Extract the (X, Y) coordinate from the center of the cell holding the provided text.  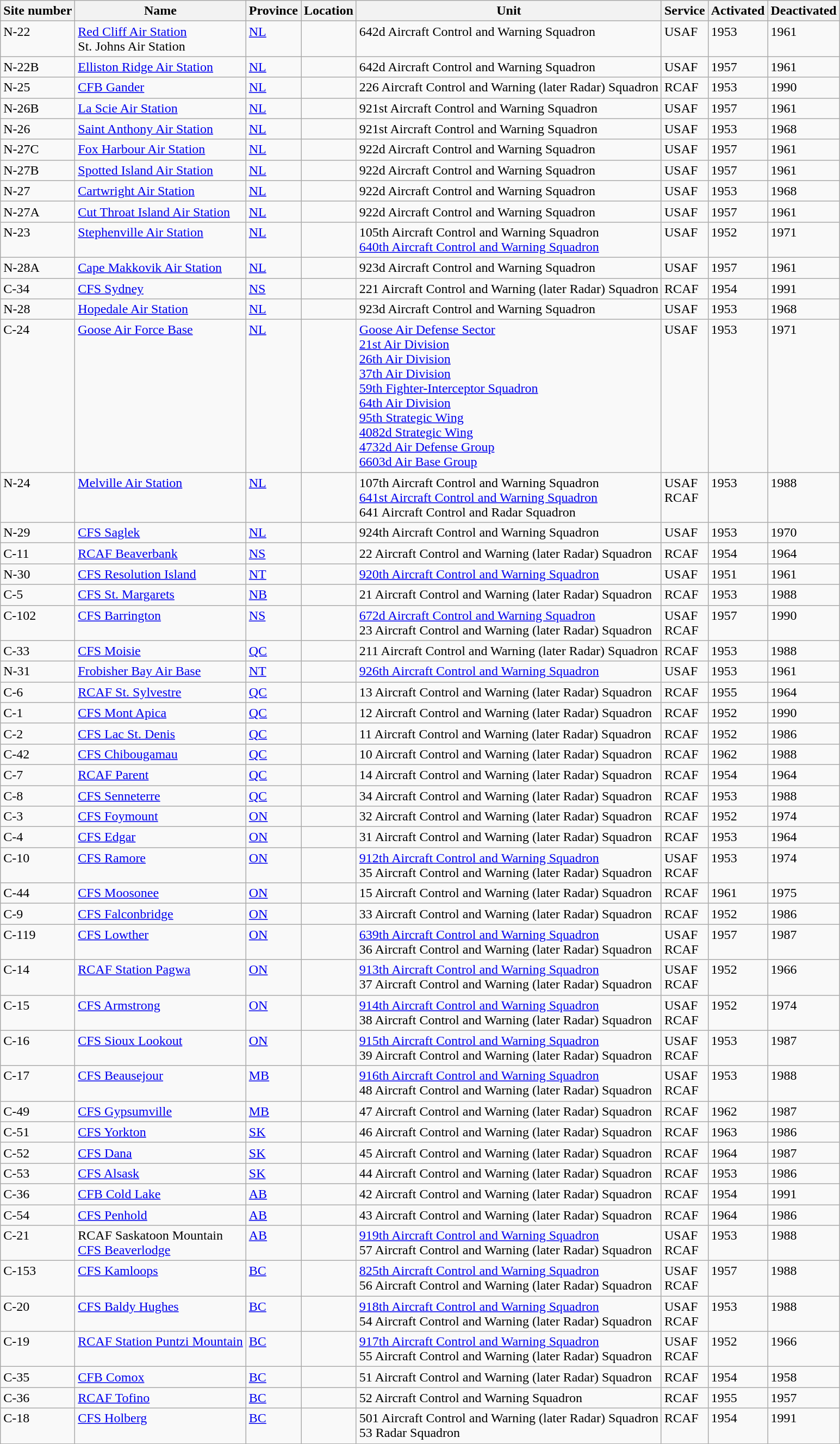
C-102 (38, 623)
211 Aircraft Control and Warning (later Radar) Squadron (509, 651)
501 Aircraft Control and Warning (later Radar) Squadron53 Radar Squadron (509, 1426)
32 Aircraft Control and Warning (later Radar) Squadron (509, 817)
22 Aircraft Control and Warning (later Radar) Squadron (509, 553)
Service (685, 11)
44 Aircraft Control and Warning (later Radar) Squadron (509, 1173)
RCAF Beaverbank (160, 553)
C-52 (38, 1153)
Saint Anthony Air Station (160, 129)
Location (329, 11)
C-6 (38, 692)
917th Aircraft Control and Warning Squadron55 Aircraft Control and Warning (later Radar) Squadron (509, 1349)
CFS Mont Apica (160, 713)
Fox Harbour Air Station (160, 150)
34 Aircraft Control and Warning (later Radar) Squadron (509, 795)
NB (273, 595)
12 Aircraft Control and Warning (later Radar) Squadron (509, 713)
RCAF Station Pagwa (160, 978)
RCAF Parent (160, 775)
CFS Beausejour (160, 1083)
C-20 (38, 1314)
RCAF Saskatoon MountainCFS Beaverlodge (160, 1243)
N-28 (38, 309)
C-18 (38, 1426)
N-27A (38, 211)
C-35 (38, 1377)
CFS Resolution Island (160, 574)
Province (273, 11)
Cape Makkovik Air Station (160, 267)
C-44 (38, 893)
Elliston Ridge Air Station (160, 67)
C-3 (38, 817)
107th Aircraft Control and Warning Squadron641st Aircraft Control and Warning Squadron641 Aircraft Control and Radar Squadron (509, 497)
CFS Armstrong (160, 1012)
912th Aircraft Control and Warning Squadron35 Aircraft Control and Warning (later Radar) Squadron (509, 866)
920th Aircraft Control and Warning Squadron (509, 574)
226 Aircraft Control and Warning (later Radar) Squadron (509, 88)
N-27 (38, 191)
CFS Chibougamau (160, 754)
31 Aircraft Control and Warning (later Radar) Squadron (509, 837)
672d Aircraft Control and Warning Squadron23 Aircraft Control and Warning (later Radar) Squadron (509, 623)
CFS Sydney (160, 289)
914th Aircraft Control and Warning Squadron38 Aircraft Control and Warning (later Radar) Squadron (509, 1012)
C-17 (38, 1083)
1958 (804, 1377)
N-22B (38, 67)
Cartwright Air Station (160, 191)
CFS Saglek (160, 533)
51 Aircraft Control and Warning (later Radar) Squadron (509, 1377)
C-54 (38, 1215)
Stephenville Air Station (160, 239)
N-27B (38, 170)
Site number (38, 11)
N-26 (38, 129)
Activated (738, 11)
43 Aircraft Control and Warning (later Radar) Squadron (509, 1215)
42 Aircraft Control and Warning (later Radar) Squadron (509, 1194)
C-21 (38, 1243)
CFS Foymount (160, 817)
N-26B (38, 108)
Deactivated (804, 11)
CFS Ramore (160, 866)
C-42 (38, 754)
C-1 (38, 713)
CFS Kamloops (160, 1279)
915th Aircraft Control and Warning Squadron39 Aircraft Control and Warning (later Radar) Squadron (509, 1048)
13 Aircraft Control and Warning (later Radar) Squadron (509, 692)
33 Aircraft Control and Warning (later Radar) Squadron (509, 914)
RCAF Tofino (160, 1398)
CFB Comox (160, 1377)
913th Aircraft Control and Warning Squadron37 Aircraft Control and Warning (later Radar) Squadron (509, 978)
Cut Throat Island Air Station (160, 211)
Melville Air Station (160, 497)
1970 (804, 533)
105th Aircraft Control and Warning Squadron640th Aircraft Control and Warning Squadron (509, 239)
14 Aircraft Control and Warning (later Radar) Squadron (509, 775)
N-22 (38, 39)
CFS Lowther (160, 942)
Name (160, 11)
Unit (509, 11)
1975 (804, 893)
CFS Sioux Lookout (160, 1048)
Frobisher Bay Air Base (160, 671)
N-23 (38, 239)
CFS Yorkton (160, 1132)
N-25 (38, 88)
924th Aircraft Control and Warning Squadron (509, 533)
CFS Falconbridge (160, 914)
639th Aircraft Control and Warning Squadron36 Aircraft Control and Warning (later Radar) Squadron (509, 942)
45 Aircraft Control and Warning (later Radar) Squadron (509, 1153)
221 Aircraft Control and Warning (later Radar) Squadron (509, 289)
Hopedale Air Station (160, 309)
CFS Barrington (160, 623)
47 Aircraft Control and Warning (later Radar) Squadron (509, 1111)
C-16 (38, 1048)
1963 (738, 1132)
C-53 (38, 1173)
Spotted Island Air Station (160, 170)
11 Aircraft Control and Warning (later Radar) Squadron (509, 733)
C-4 (38, 837)
C-51 (38, 1132)
CFS Alsask (160, 1173)
CFB Cold Lake (160, 1194)
926th Aircraft Control and Warning Squadron (509, 671)
C-8 (38, 795)
C-19 (38, 1349)
Red Cliff Air StationSt. Johns Air Station (160, 39)
CFS Holberg (160, 1426)
46 Aircraft Control and Warning (later Radar) Squadron (509, 1132)
C-14 (38, 978)
52 Aircraft Control and Warning Squadron (509, 1398)
C-10 (38, 866)
CFS Penhold (160, 1215)
RCAF Station Puntzi Mountain (160, 1349)
C-24 (38, 396)
C-34 (38, 289)
Goose Air Force Base (160, 396)
C-7 (38, 775)
CFB Gander (160, 88)
21 Aircraft Control and Warning (later Radar) Squadron (509, 595)
C-5 (38, 595)
919th Aircraft Control and Warning Squadron57 Aircraft Control and Warning (later Radar) Squadron (509, 1243)
CFS Lac St. Denis (160, 733)
916th Aircraft Control and Warning Squadron48 Aircraft Control and Warning (later Radar) Squadron (509, 1083)
C-15 (38, 1012)
C-11 (38, 553)
N-29 (38, 533)
15 Aircraft Control and Warning (later Radar) Squadron (509, 893)
CFS Edgar (160, 837)
1951 (738, 574)
C-2 (38, 733)
N-30 (38, 574)
CFS Moisie (160, 651)
N-31 (38, 671)
RCAF St. Sylvestre (160, 692)
CFS Gypsumville (160, 1111)
CFS St. Margarets (160, 595)
C-9 (38, 914)
N-24 (38, 497)
918th Aircraft Control and Warning Squadron54 Aircraft Control and Warning (later Radar) Squadron (509, 1314)
10 Aircraft Control and Warning (later Radar) Squadron (509, 754)
C-119 (38, 942)
CFS Baldy Hughes (160, 1314)
La Scie Air Station (160, 108)
C-33 (38, 651)
CFS Senneterre (160, 795)
CFS Moosonee (160, 893)
N-27C (38, 150)
C-153 (38, 1279)
825th Aircraft Control and Warning Squadron56 Aircraft Control and Warning (later Radar) Squadron (509, 1279)
C-49 (38, 1111)
N-28A (38, 267)
CFS Dana (160, 1153)
